Return (x, y) of the center of cell containing provided text 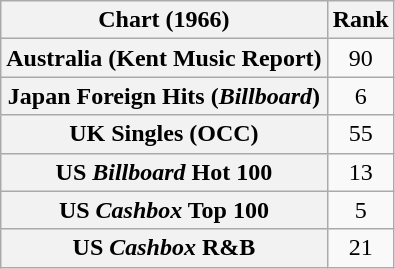
5 (360, 210)
Japan Foreign Hits (Billboard) (164, 96)
Rank (360, 20)
Australia (Kent Music Report) (164, 58)
21 (360, 248)
US Billboard Hot 100 (164, 172)
6 (360, 96)
US Cashbox Top 100 (164, 210)
90 (360, 58)
US Cashbox R&B (164, 248)
UK Singles (OCC) (164, 134)
13 (360, 172)
Chart (1966) (164, 20)
55 (360, 134)
